Extract the [x, y] coordinate from the center of the cell holding the provided text.  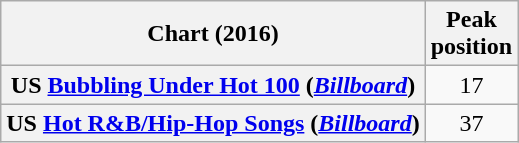
Chart (2016) [213, 34]
17 [471, 85]
Peakposition [471, 34]
US Bubbling Under Hot 100 (Billboard) [213, 85]
US Hot R&B/Hip-Hop Songs (Billboard) [213, 123]
37 [471, 123]
